Extract the [X, Y] coordinate from the center of the cell holding the provided text.  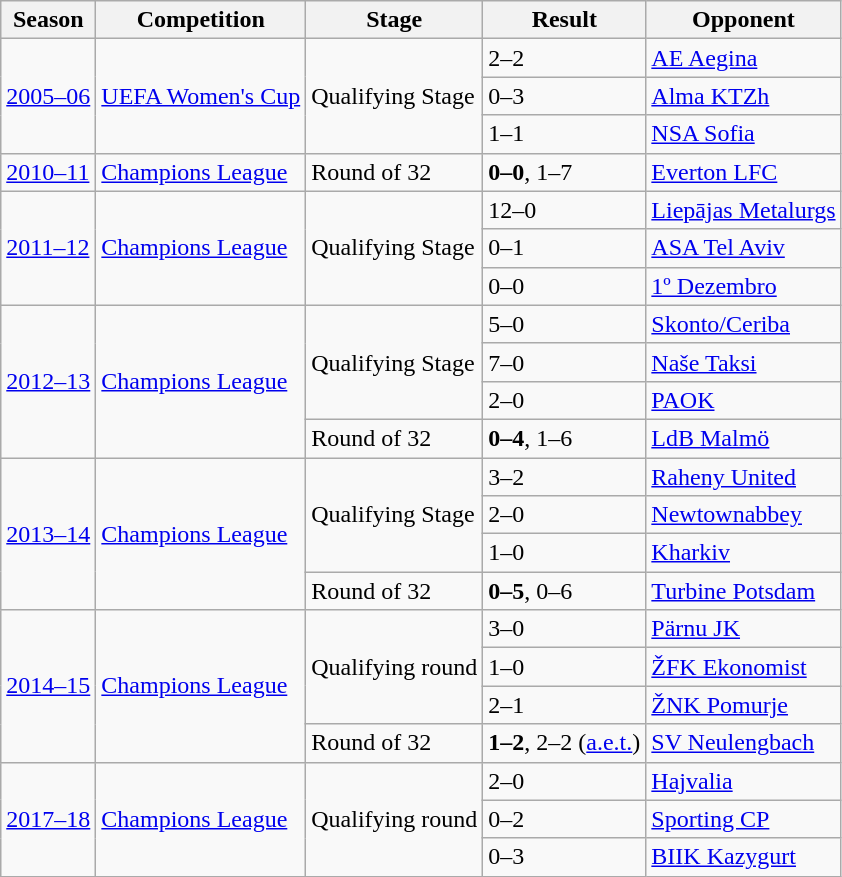
Newtownabbey [744, 515]
Stage [394, 20]
Turbine Potsdam [744, 591]
2013–14 [48, 534]
Hajvalia [744, 781]
1–1 [564, 134]
7–0 [564, 362]
2014–15 [48, 686]
Kharkiv [744, 553]
Naše Taksi [744, 362]
Opponent [744, 20]
2017–18 [48, 819]
AE Aegina [744, 58]
1–2, 2–2 (a.e.t.) [564, 743]
Raheny United [744, 477]
NSA Sofia [744, 134]
2012–13 [48, 381]
BIIK Kazygurt [744, 857]
Competition [201, 20]
5–0 [564, 324]
0–2 [564, 819]
2–1 [564, 705]
UEFA Women's Cup [201, 96]
SV Neulengbach [744, 743]
Skonto/Ceriba [744, 324]
3–2 [564, 477]
0–0, 1–7 [564, 172]
ŽNK Pomurje [744, 705]
2005–06 [48, 96]
0–0 [564, 286]
0–5, 0–6 [564, 591]
Sporting CP [744, 819]
12–0 [564, 210]
LdB Malmö [744, 438]
ŽFK Ekonomist [744, 667]
Everton LFC [744, 172]
0–4, 1–6 [564, 438]
Pärnu JK [744, 629]
0–1 [564, 248]
1º Dezembro [744, 286]
Alma KTZh [744, 96]
Liepājas Metalurgs [744, 210]
PAOK [744, 400]
ASA Tel Aviv [744, 248]
2010–11 [48, 172]
2011–12 [48, 248]
Season [48, 20]
3–0 [564, 629]
2–2 [564, 58]
Result [564, 20]
